Output the (X, Y) coordinate of the center of the cell containing the given text.  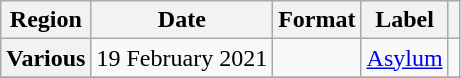
Format (317, 20)
19 February 2021 (182, 58)
Date (182, 20)
Label (404, 20)
Region (46, 20)
Various (46, 58)
Asylum (404, 58)
